Detect which cell encompasses the target text, then output its [X, Y] center coordinate. 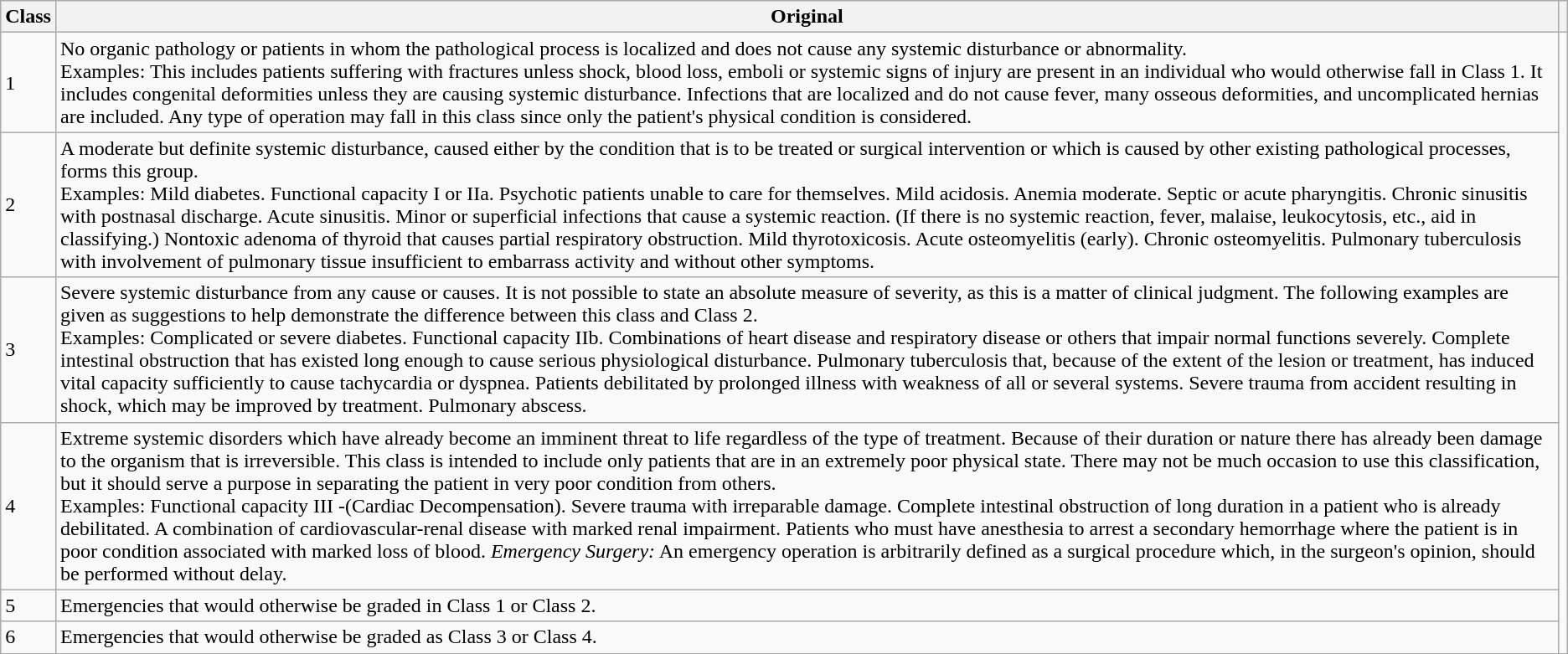
2 [28, 204]
Class [28, 17]
Emergencies that would otherwise be graded as Class 3 or Class 4. [807, 637]
Original [807, 17]
1 [28, 82]
3 [28, 350]
Emergencies that would otherwise be graded in Class 1 or Class 2. [807, 605]
6 [28, 637]
4 [28, 506]
5 [28, 605]
